Detect which cell encompasses the target text, then output its (X, Y) center coordinate. 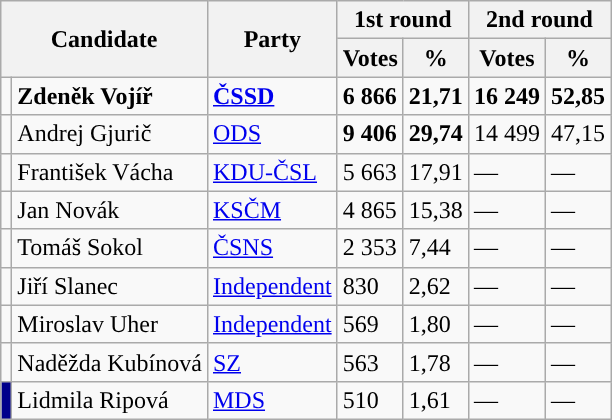
Lidmila Ripová (110, 400)
5 663 (370, 172)
Party (272, 39)
16 249 (506, 96)
Candidate (104, 39)
1st round (402, 20)
9 406 (370, 134)
MDS (272, 400)
Andrej Gjurič (110, 134)
1,80 (436, 324)
ČSSD (272, 96)
ČSNS (272, 248)
Jiří Slanec (110, 286)
Naděžda Kubínová (110, 362)
2nd round (539, 20)
2 353 (370, 248)
KSČM (272, 210)
4 865 (370, 210)
830 (370, 286)
7,44 (436, 248)
1,61 (436, 400)
29,74 (436, 134)
2,62 (436, 286)
47,15 (578, 134)
510 (370, 400)
1,78 (436, 362)
KDU-ČSL (272, 172)
52,85 (578, 96)
Zdeněk Vojíř (110, 96)
František Vácha (110, 172)
Jan Novák (110, 210)
Tomáš Sokol (110, 248)
Miroslav Uher (110, 324)
6 866 (370, 96)
17,91 (436, 172)
SZ (272, 362)
21,71 (436, 96)
563 (370, 362)
14 499 (506, 134)
15,38 (436, 210)
ODS (272, 134)
569 (370, 324)
